Find where the given text appears and provide that cell's center as (X, Y) coordinate. 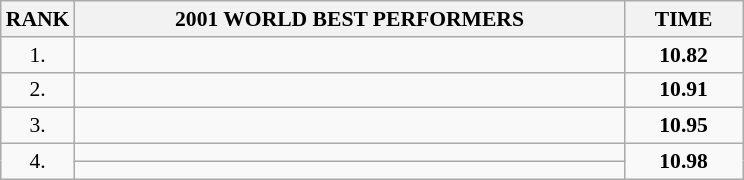
1. (38, 55)
RANK (38, 19)
TIME (684, 19)
10.82 (684, 55)
10.98 (684, 162)
10.95 (684, 126)
2001 WORLD BEST PERFORMERS (349, 19)
10.91 (684, 90)
3. (38, 126)
4. (38, 162)
2. (38, 90)
